Return [X, Y] of the center of cell containing provided text 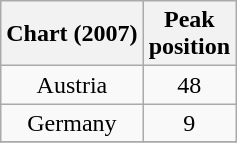
Germany [72, 123]
48 [189, 85]
Chart (2007) [72, 34]
Austria [72, 85]
Peak position [189, 34]
9 [189, 123]
